Identify which cell holds the provided text, then report its (X, Y) central coordinate. 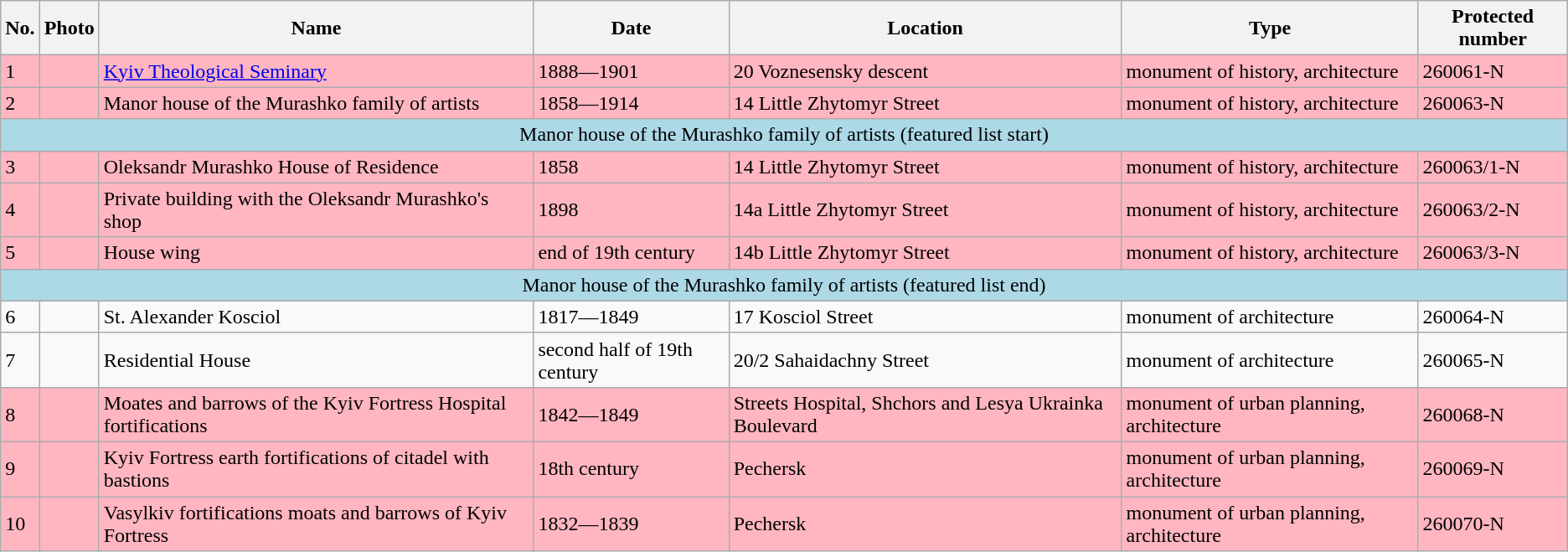
1 (20, 71)
3 (20, 167)
7 (20, 360)
260069-N (1493, 469)
6 (20, 317)
Manor house of the Murashko family of artists (317, 103)
260063/3-N (1493, 253)
20/2 Sahaidachny Street (925, 360)
Private building with the Oleksandr Murashko's shop (317, 209)
House wing (317, 253)
Name (317, 28)
Protected number (1493, 28)
Moates and barrows of the Kyiv Fortress Hospital fortifications (317, 414)
10 (20, 523)
Oleksandr Murashko House of Residence (317, 167)
1842—1849 (632, 414)
Photo (69, 28)
Manor house of the Murashko family of artists (featured list start) (784, 135)
14a Little Zhytomyr Street (925, 209)
18th century (632, 469)
end of 19th century (632, 253)
2 (20, 103)
Type (1270, 28)
Manor house of the Murashko family of artists (featured list end) (784, 285)
St. Alexander Kosciol (317, 317)
260063/1-N (1493, 167)
1832—1839 (632, 523)
Location (925, 28)
Kyiv Theological Seminary (317, 71)
9 (20, 469)
1817—1849 (632, 317)
1858 (632, 167)
260063/2-N (1493, 209)
5 (20, 253)
Vasylkiv fortifications moats and barrows of Kyiv Fortress (317, 523)
14b Little Zhytomyr Street (925, 253)
1888—1901 (632, 71)
20 Voznesensky descent (925, 71)
No. (20, 28)
Date (632, 28)
Kyiv Fortress earth fortifications of citadel with bastions (317, 469)
Residential House (317, 360)
4 (20, 209)
Streets Hospital, Shchors and Lesya Ukrainka Boulevard (925, 414)
8 (20, 414)
1858—1914 (632, 103)
260064-N (1493, 317)
260063-N (1493, 103)
second half of 19th century (632, 360)
260061-N (1493, 71)
1898 (632, 209)
260068-N (1493, 414)
260070-N (1493, 523)
17 Kosciol Street (925, 317)
260065-N (1493, 360)
